Detect which cell encompasses the target text, then output its (x, y) center coordinate. 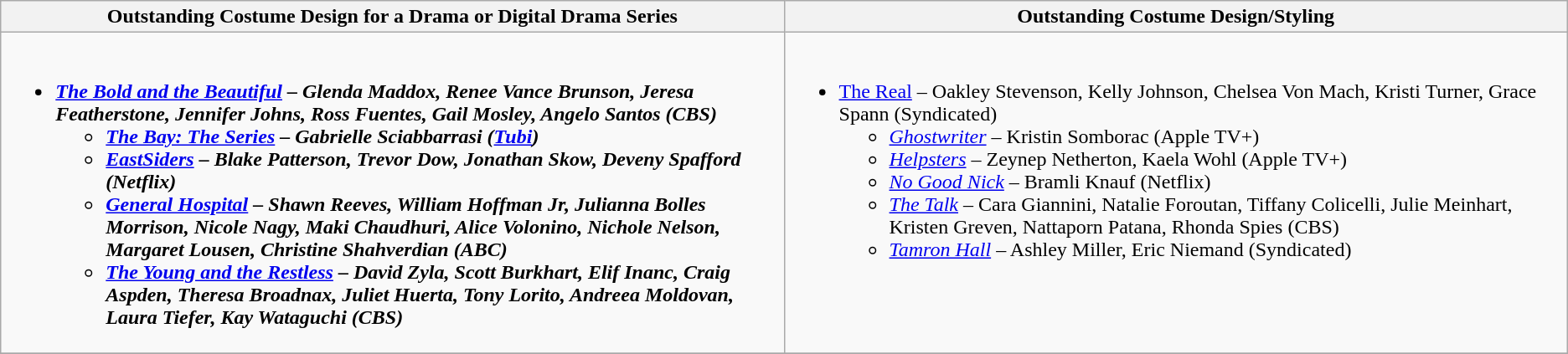
Outstanding Costume Design/Styling (1176, 17)
Outstanding Costume Design for a Drama or Digital Drama Series (392, 17)
